For the text-containing cell, return its midpoint in [X, Y] coordinate format. 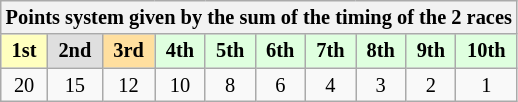
7th [330, 51]
15 [74, 85]
4 [330, 85]
12 [128, 85]
2nd [74, 51]
6 [280, 85]
4th [180, 51]
3 [381, 85]
6th [280, 51]
8th [381, 51]
10th [486, 51]
5th [230, 51]
20 [24, 85]
Points system given by the sum of the timing of the 2 races [259, 17]
3rd [128, 51]
10 [180, 85]
9th [431, 51]
1 [486, 85]
2 [431, 85]
8 [230, 85]
1st [24, 51]
